Pinpoint the cell where the given text exists, returning its (X, Y) midpoint coordinate. 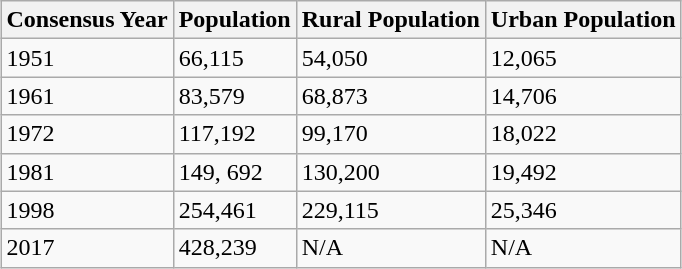
2017 (87, 248)
66,115 (234, 58)
54,050 (390, 58)
1951 (87, 58)
68,873 (390, 96)
99,170 (390, 134)
Rural Population (390, 20)
Population (234, 20)
12,065 (583, 58)
Consensus Year (87, 20)
14,706 (583, 96)
1972 (87, 134)
229,115 (390, 210)
117,192 (234, 134)
1961 (87, 96)
18,022 (583, 134)
149, 692 (234, 172)
19,492 (583, 172)
25,346 (583, 210)
254,461 (234, 210)
1981 (87, 172)
1998 (87, 210)
83,579 (234, 96)
130,200 (390, 172)
428,239 (234, 248)
Urban Population (583, 20)
